Determine the (x, y) coordinate at the center of the cell enclosing the given text.  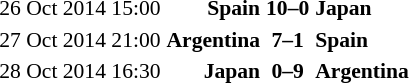
7–1 (288, 40)
Argentina (214, 40)
